Search for the cell housing the specified text and yield its [X, Y] center coordinate. 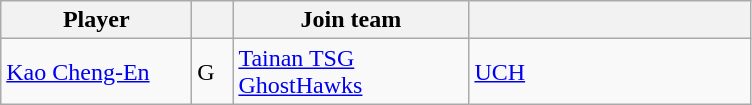
Player [96, 20]
Tainan TSG GhostHawks [351, 72]
Join team [351, 20]
UCH [610, 72]
Kao Cheng-En [96, 72]
G [212, 72]
